Extract the [x, y] coordinate from the center of the cell holding the provided text.  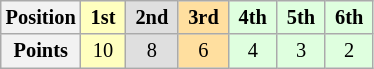
10 [104, 51]
1st [104, 17]
5th [301, 17]
6th [349, 17]
Points [41, 51]
8 [152, 51]
Position [41, 17]
2 [349, 51]
4th [253, 17]
3rd [203, 17]
3 [301, 51]
2nd [152, 17]
6 [203, 51]
4 [253, 51]
